Identify which cell holds the provided text, then report its [X, Y] central coordinate. 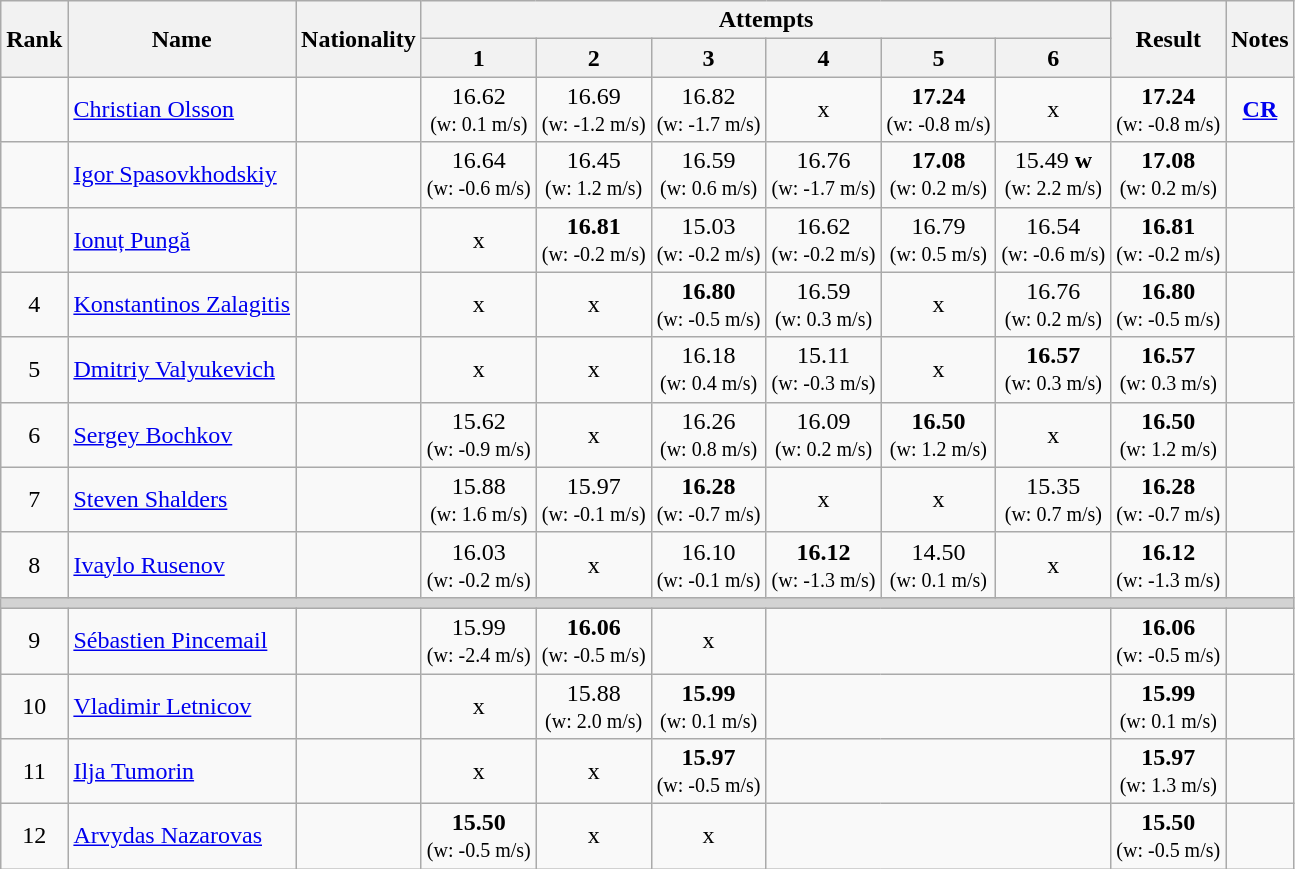
Sergey Bochkov [182, 434]
16.76(w: -1.7 m/s) [824, 174]
Arvydas Nazarovas [182, 836]
Attempts [766, 20]
15.99(w: -2.4 m/s) [478, 640]
16.03(w: -0.2 m/s) [478, 564]
Nationality [359, 39]
1 [478, 58]
Christian Olsson [182, 110]
16.09(w: 0.2 m/s) [824, 434]
Vladimir Letnicov [182, 706]
14.50(w: 0.1 m/s) [938, 564]
15.62(w: -0.9 m/s) [478, 434]
16.59(w: 0.6 m/s) [708, 174]
12 [34, 836]
Igor Spasovkhodskiy [182, 174]
16.10(w: -0.1 m/s) [708, 564]
16.59(w: 0.3 m/s) [824, 304]
CR [1260, 110]
16.62(w: 0.1 m/s) [478, 110]
Ilja Tumorin [182, 772]
16.82(w: -1.7 m/s) [708, 110]
15.35(w: 0.7 m/s) [1054, 500]
15.88(w: 2.0 m/s) [594, 706]
16.76(w: 0.2 m/s) [1054, 304]
Ionuț Pungă [182, 240]
Name [182, 39]
16.64(w: -0.6 m/s) [478, 174]
Sébastien Pincemail [182, 640]
16.45(w: 1.2 m/s) [594, 174]
15.03(w: -0.2 m/s) [708, 240]
15.97(w: -0.1 m/s) [594, 500]
Dmitriy Valyukevich [182, 370]
10 [34, 706]
16.54(w: -0.6 m/s) [1054, 240]
15.11(w: -0.3 m/s) [824, 370]
16.79(w: 0.5 m/s) [938, 240]
15.97(w: -0.5 m/s) [708, 772]
Rank [34, 39]
16.69(w: -1.2 m/s) [594, 110]
Steven Shalders [182, 500]
15.97(w: 1.3 m/s) [1168, 772]
Konstantinos Zalagitis [182, 304]
16.62(w: -0.2 m/s) [824, 240]
Ivaylo Rusenov [182, 564]
15.88(w: 1.6 m/s) [478, 500]
3 [708, 58]
Result [1168, 39]
15.49 w(w: 2.2 m/s) [1054, 174]
7 [34, 500]
2 [594, 58]
8 [34, 564]
16.18(w: 0.4 m/s) [708, 370]
16.26(w: 0.8 m/s) [708, 434]
11 [34, 772]
Notes [1260, 39]
9 [34, 640]
